Detect which cell encompasses the target text, then output its (X, Y) center coordinate. 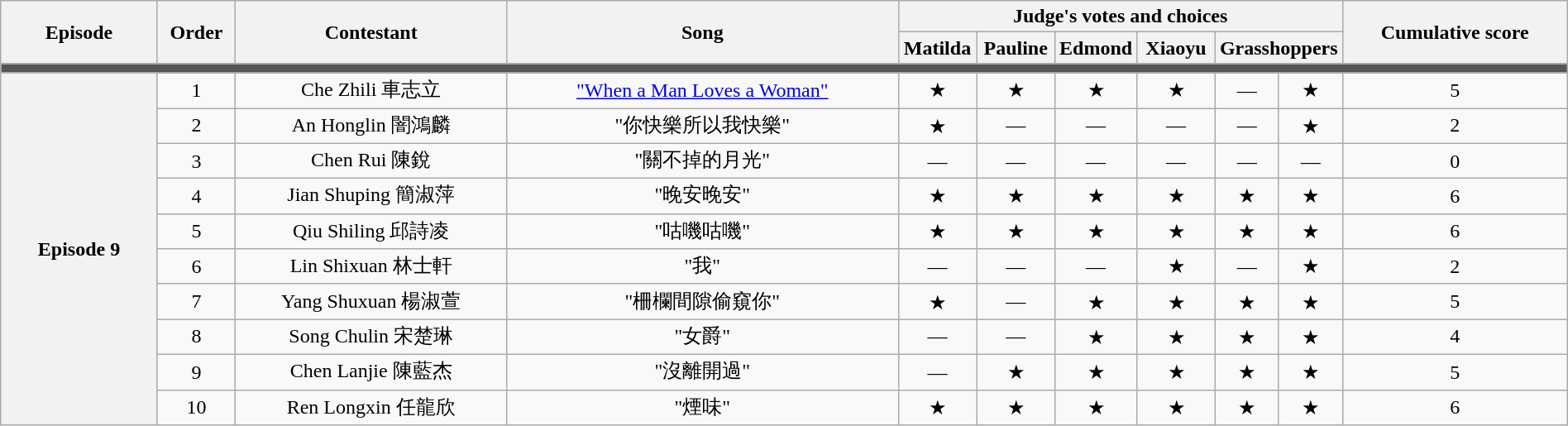
3 (197, 160)
7 (197, 301)
0 (1455, 160)
"我" (702, 266)
9 (197, 372)
"When a Man Loves a Woman" (702, 91)
An Honglin 闇鴻麟 (371, 126)
"柵欄間隙偷窺你" (702, 301)
"煙味" (702, 407)
Matilda (938, 48)
Judge's votes and choices (1120, 17)
1 (197, 91)
Edmond (1097, 48)
Song (702, 32)
Lin Shixuan 林士軒 (371, 266)
Episode 9 (79, 249)
Order (197, 32)
Cumulative score (1455, 32)
"沒離開過" (702, 372)
8 (197, 337)
"你快樂所以我快樂" (702, 126)
Xiaoyu (1176, 48)
Chen Rui 陳銳 (371, 160)
Ren Longxin 任龍欣 (371, 407)
Yang Shuxuan 楊淑萱 (371, 301)
Song Chulin 宋楚琳 (371, 337)
Contestant (371, 32)
"晚安晚安" (702, 197)
Grasshoppers (1279, 48)
"女爵" (702, 337)
Chen Lanjie 陳藍杰 (371, 372)
Episode (79, 32)
Jian Shuping 簡淑萍 (371, 197)
Pauline (1016, 48)
"咕嘰咕嘰" (702, 232)
10 (197, 407)
"關不掉的月光" (702, 160)
Che Zhili 車志立 (371, 91)
Qiu Shiling 邱詩凌 (371, 232)
